Search for the cell housing the specified text and yield its (X, Y) center coordinate. 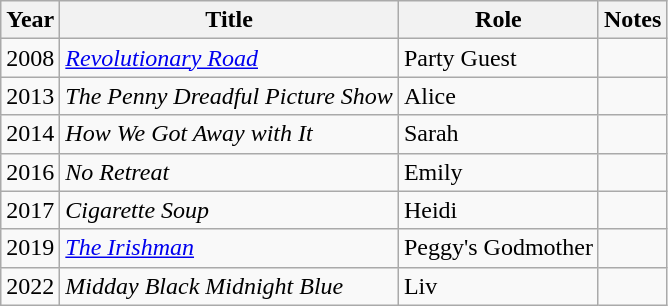
2016 (30, 172)
Liv (498, 286)
Heidi (498, 210)
Peggy's Godmother (498, 248)
The Penny Dreadful Picture Show (230, 96)
Title (230, 20)
2022 (30, 286)
No Retreat (230, 172)
Alice (498, 96)
Year (30, 20)
Sarah (498, 134)
The Irishman (230, 248)
Revolutionary Road (230, 58)
2017 (30, 210)
How We Got Away with It (230, 134)
Emily (498, 172)
Midday Black Midnight Blue (230, 286)
2013 (30, 96)
2014 (30, 134)
2019 (30, 248)
2008 (30, 58)
Notes (632, 20)
Cigarette Soup (230, 210)
Party Guest (498, 58)
Role (498, 20)
